Scan for the cell matching the given text and deliver its [X, Y] coordinate at center. 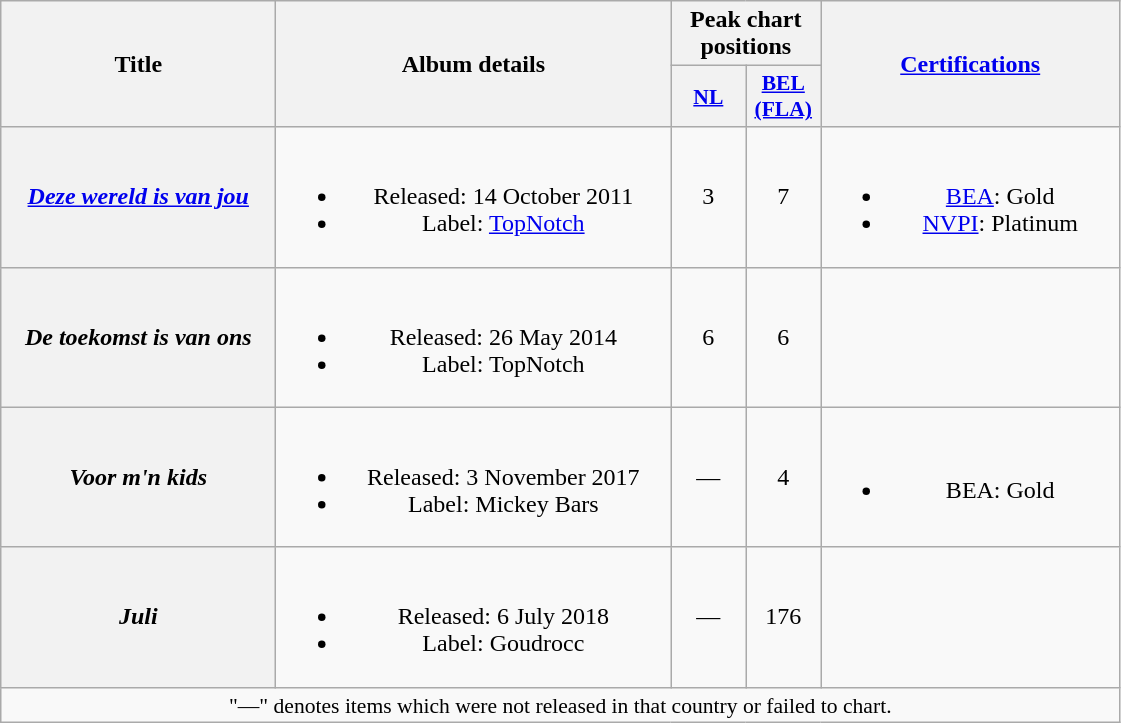
Peak chart positions [746, 34]
Album details [474, 64]
Released: 6 July 2018Label: Goudrocc [474, 617]
3 [708, 197]
Deze wereld is van jou [138, 197]
Title [138, 64]
Juli [138, 617]
7 [784, 197]
Released: 3 November 2017Label: Mickey Bars [474, 477]
BEA: Gold [970, 477]
BEA: GoldNVPI: Platinum [970, 197]
176 [784, 617]
4 [784, 477]
Certifications [970, 64]
NL [708, 96]
"—" denotes items which were not released in that country or failed to chart. [560, 705]
Released: 14 October 2011Label: TopNotch [474, 197]
De toekomst is van ons [138, 337]
BEL(FLA) [784, 96]
Released: 26 May 2014Label: TopNotch [474, 337]
Voor m'n kids [138, 477]
